For the text-containing cell, return its midpoint in [X, Y] coordinate format. 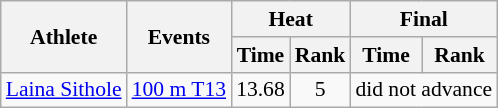
Athlete [64, 36]
5 [320, 90]
Events [179, 36]
did not advance [424, 90]
Final [424, 19]
13.68 [260, 90]
Heat [290, 19]
100 m T13 [179, 90]
Laina Sithole [64, 90]
